Return [x, y] of the center of cell containing provided text 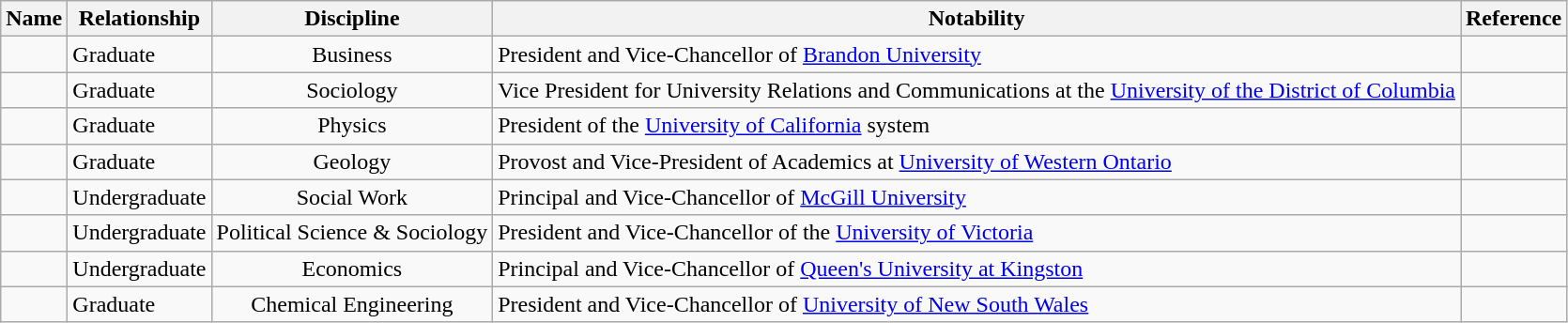
Provost and Vice-President of Academics at University of Western Ontario [976, 161]
Social Work [352, 197]
Name [34, 19]
Notability [976, 19]
Discipline [352, 19]
Sociology [352, 90]
Physics [352, 126]
Vice President for University Relations and Communications at the University of the District of Columbia [976, 90]
Political Science & Sociology [352, 233]
President and Vice-Chancellor of University of New South Wales [976, 304]
Principal and Vice-Chancellor of Queen's University at Kingston [976, 269]
President and Vice-Chancellor of Brandon University [976, 54]
Reference [1514, 19]
Business [352, 54]
President of the University of California system [976, 126]
Principal and Vice-Chancellor of McGill University [976, 197]
Economics [352, 269]
Geology [352, 161]
Chemical Engineering [352, 304]
President and Vice-Chancellor of the University of Victoria [976, 233]
Relationship [139, 19]
